Return the (x, y) coordinate for the center point of the cell that contains the specified text.  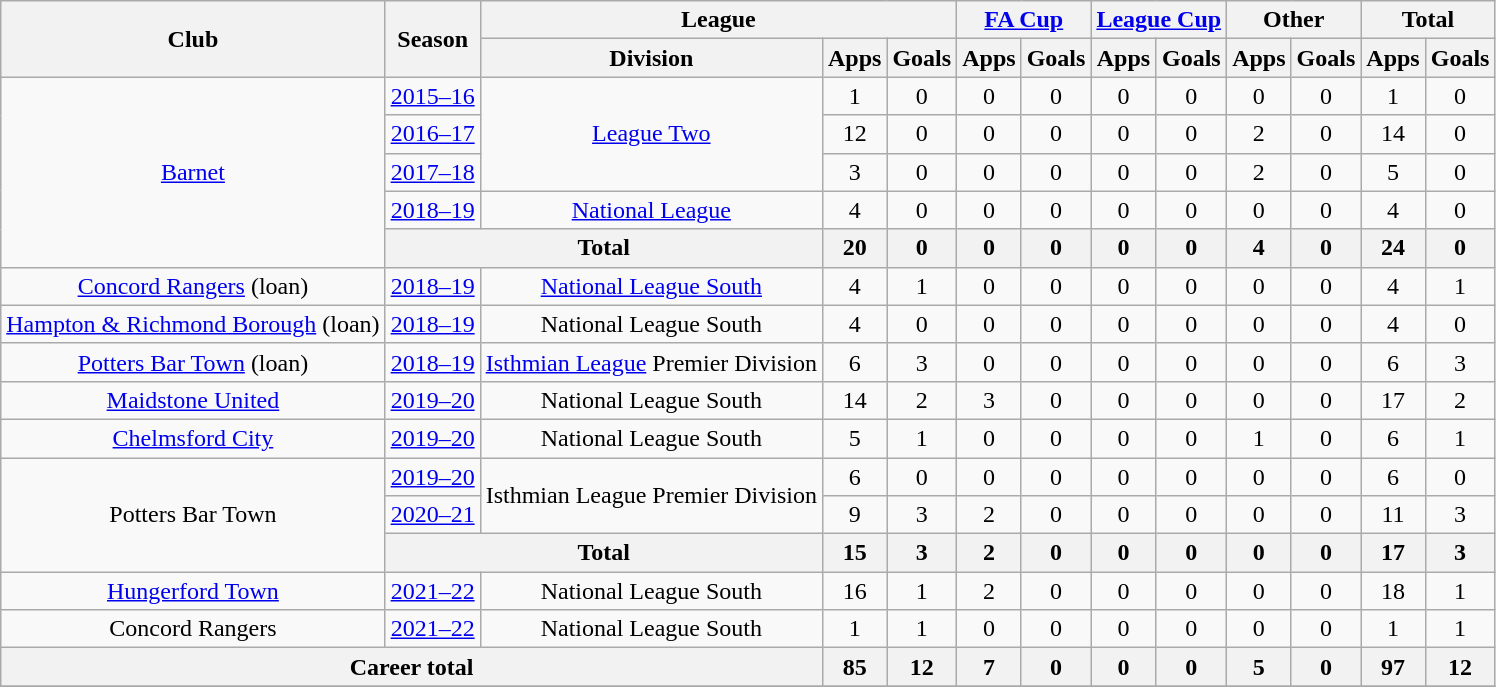
League Cup (1159, 20)
2015–16 (432, 96)
24 (1393, 248)
Division (651, 58)
2020–21 (432, 515)
Concord Rangers (loan) (193, 286)
2017–18 (432, 172)
FA Cup (1024, 20)
Potters Bar Town (193, 515)
2016–17 (432, 134)
97 (1393, 667)
15 (854, 553)
League (718, 20)
7 (989, 667)
Chelmsford City (193, 438)
League Two (651, 134)
Hampton & Richmond Borough (loan) (193, 324)
Other (1294, 20)
Maidstone United (193, 400)
Season (432, 39)
18 (1393, 591)
9 (854, 515)
Concord Rangers (193, 629)
National League (651, 210)
Career total (412, 667)
Hungerford Town (193, 591)
Potters Bar Town (loan) (193, 362)
11 (1393, 515)
Barnet (193, 172)
20 (854, 248)
16 (854, 591)
85 (854, 667)
Club (193, 39)
